Determine the [x, y] coordinate at the center of the cell enclosing the given text.  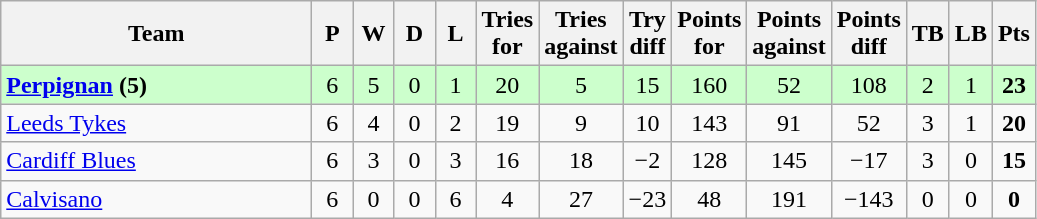
91 [789, 123]
10 [648, 123]
Tries against [581, 34]
−2 [648, 161]
Points for [710, 34]
48 [710, 199]
108 [868, 85]
TB [928, 34]
Perpignan (5) [156, 85]
LB [970, 34]
160 [710, 85]
145 [789, 161]
L [456, 34]
−143 [868, 199]
W [374, 34]
Points diff [868, 34]
Calvisano [156, 199]
9 [581, 123]
Tries for [508, 34]
Try diff [648, 34]
23 [1014, 85]
16 [508, 161]
191 [789, 199]
−23 [648, 199]
D [414, 34]
18 [581, 161]
19 [508, 123]
27 [581, 199]
P [332, 34]
Points against [789, 34]
−17 [868, 161]
Leeds Tykes [156, 123]
128 [710, 161]
143 [710, 123]
Cardiff Blues [156, 161]
Team [156, 34]
Pts [1014, 34]
